From the cell containing the given text, extract its center point as [x, y] coordinate. 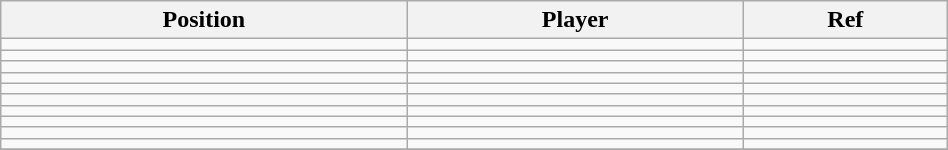
Player [576, 20]
Ref [845, 20]
Position [204, 20]
